Provide the (x, y) coordinate of the cell's center where the given text is located.  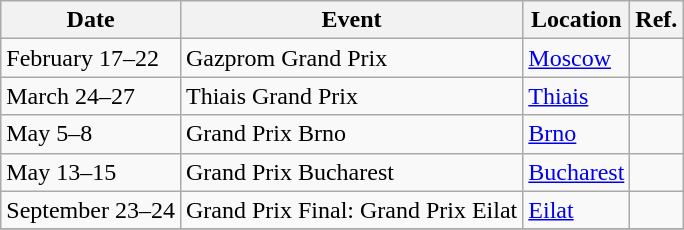
May 5–8 (91, 134)
Gazprom Grand Prix (351, 58)
Thiais (576, 96)
Grand Prix Bucharest (351, 172)
Bucharest (576, 172)
Thiais Grand Prix (351, 96)
Date (91, 20)
Grand Prix Brno (351, 134)
March 24–27 (91, 96)
Eilat (576, 210)
Ref. (656, 20)
Moscow (576, 58)
May 13–15 (91, 172)
Location (576, 20)
February 17–22 (91, 58)
Grand Prix Final: Grand Prix Eilat (351, 210)
Event (351, 20)
September 23–24 (91, 210)
Brno (576, 134)
